Return the (x, y) coordinate for the center point of the cell that contains the specified text.  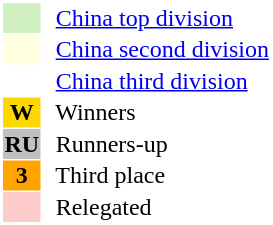
3 (22, 175)
Relegated (156, 207)
Runners-up (156, 144)
W (22, 113)
China third division (156, 81)
China top division (156, 18)
Winners (156, 113)
China second division (156, 49)
RU (22, 144)
Third place (156, 175)
